For the text-containing cell, return its midpoint in [x, y] coordinate format. 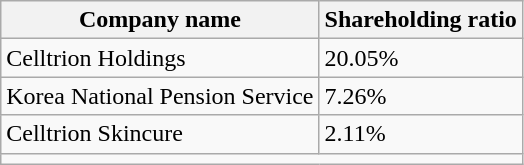
20.05% [420, 58]
Company name [160, 20]
7.26% [420, 96]
2.11% [420, 134]
Korea National Pension Service [160, 96]
Celltrion Skincure [160, 134]
Celltrion Holdings [160, 58]
Shareholding ratio [420, 20]
